Extract the (X, Y) coordinate from the center of the cell holding the provided text.  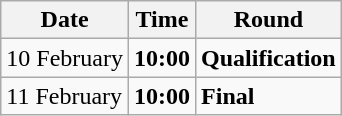
Round (269, 20)
Final (269, 96)
Time (162, 20)
10 February (65, 58)
Date (65, 20)
Qualification (269, 58)
11 February (65, 96)
